Detect which cell encompasses the target text, then output its (X, Y) center coordinate. 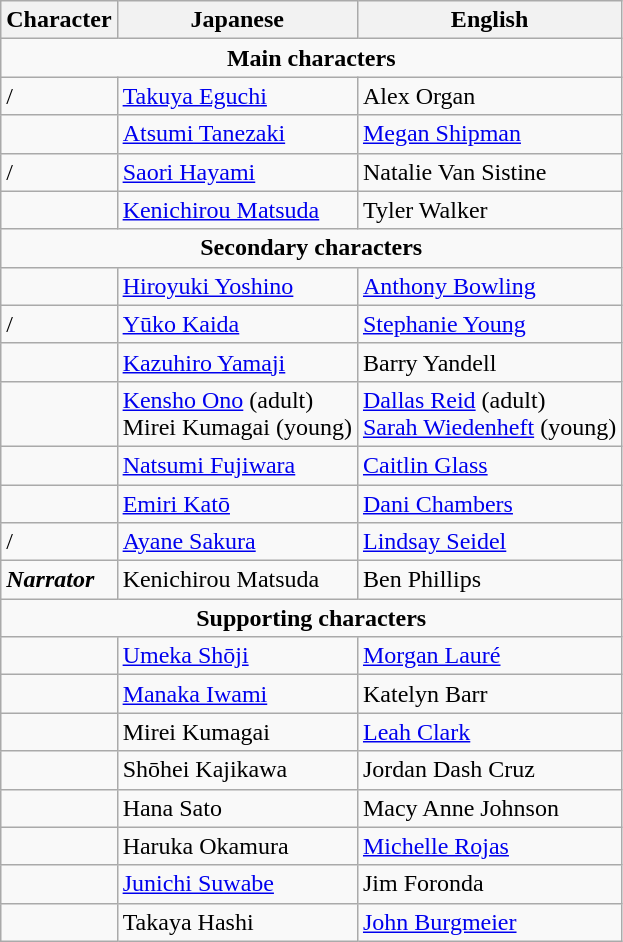
Emiri Katō (237, 503)
Takuya Eguchi (237, 96)
Katelyn Barr (489, 694)
Dallas Reid (adult)Sarah Wiedenheft (young) (489, 414)
Anthony Bowling (489, 286)
Natsumi Fujiwara (237, 465)
Alex Organ (489, 96)
Main characters (312, 58)
English (489, 20)
Secondary characters (312, 248)
Caitlin Glass (489, 465)
Saori Hayami (237, 172)
John Burgmeier (489, 922)
Macy Anne Johnson (489, 808)
Jordan Dash Cruz (489, 770)
Dani Chambers (489, 503)
Kensho Ono (adult)Mirei Kumagai (young) (237, 414)
Manaka Iwami (237, 694)
Japanese (237, 20)
Character (59, 20)
Yūko Kaida (237, 324)
Jim Foronda (489, 884)
Morgan Lauré (489, 656)
Leah Clark (489, 732)
Stephanie Young (489, 324)
Hiroyuki Yoshino (237, 286)
Kazuhiro Yamaji (237, 362)
Haruka Okamura (237, 846)
Lindsay Seidel (489, 542)
Umeka Shōji (237, 656)
Megan Shipman (489, 134)
Ben Phillips (489, 580)
Shōhei Kajikawa (237, 770)
Tyler Walker (489, 210)
Ayane Sakura (237, 542)
Barry Yandell (489, 362)
Mirei Kumagai (237, 732)
Narrator (59, 580)
Hana Sato (237, 808)
Natalie Van Sistine (489, 172)
Junichi Suwabe (237, 884)
Atsumi Tanezaki (237, 134)
Supporting characters (312, 618)
Takaya Hashi (237, 922)
Michelle Rojas (489, 846)
